Capture the cell that displays the provided text and extract its (X, Y) central coordinate. 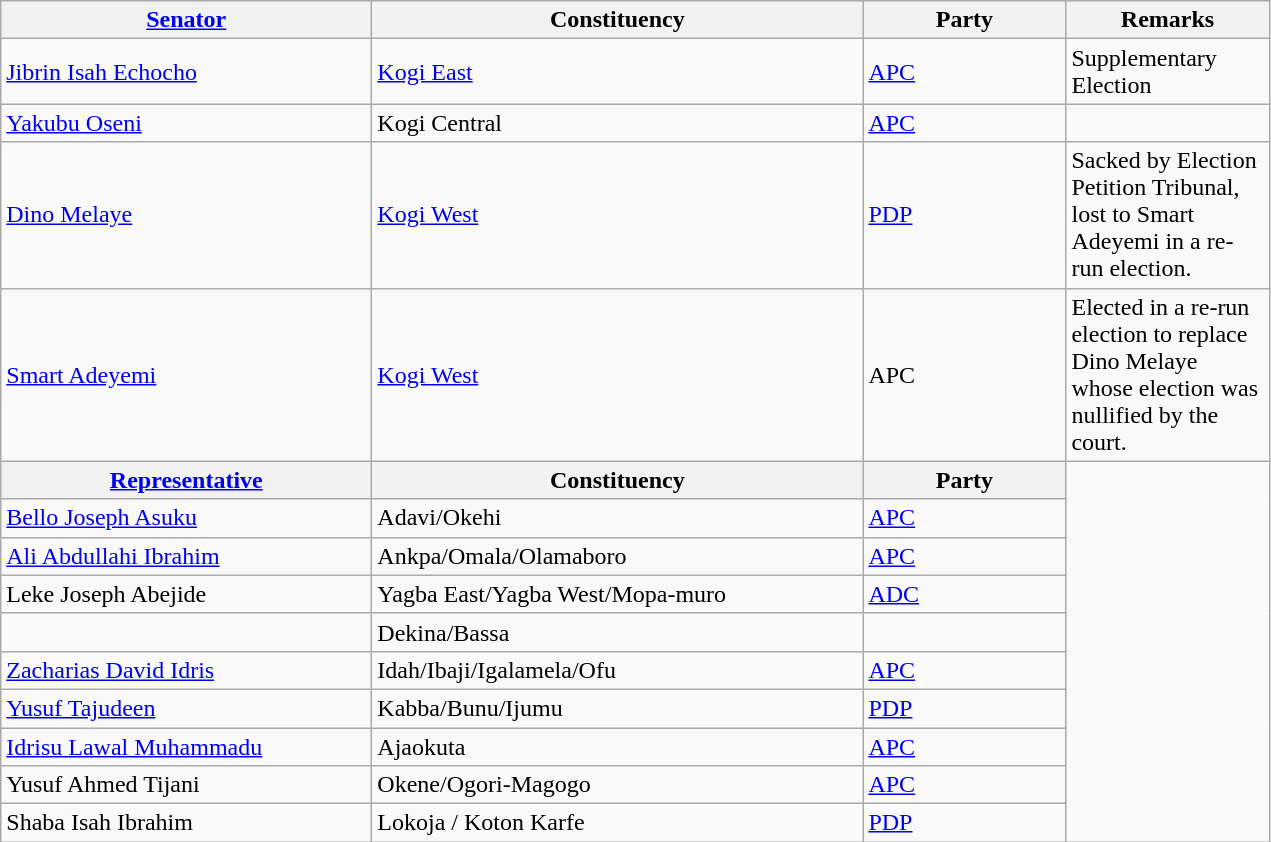
Idah/Ibaji/Igalamela/Ofu (618, 670)
Bello Joseph Asuku (186, 518)
Supplementary Election (1168, 72)
Dekina/Bassa (618, 632)
Ajaokuta (618, 747)
Representative (186, 480)
Yakubu Oseni (186, 123)
Yusuf Tajudeen (186, 708)
Elected in a re-run election to replace Dino Melaye whose election was nullified by the court. (1168, 374)
Remarks (1168, 20)
Shaba Isah Ibrahim (186, 823)
ADC (964, 594)
Kogi Central (618, 123)
Dino Melaye (186, 215)
Jibrin Isah Echocho (186, 72)
Smart Adeyemi (186, 374)
Leke Joseph Abejide (186, 594)
Senator (186, 20)
Lokoja / Koton Karfe (618, 823)
Idrisu Lawal Muhammadu (186, 747)
Okene/Ogori-Magogo (618, 785)
Adavi/Okehi (618, 518)
Kabba/Bunu/Ijumu (618, 708)
Sacked by Election Petition Tribunal, lost to Smart Adeyemi in a re-run election. (1168, 215)
Yagba East/Yagba West/Mopa-muro (618, 594)
Yusuf Ahmed Tijani (186, 785)
Kogi East (618, 72)
Zacharias David Idris (186, 670)
Ankpa/Omala/Olamaboro (618, 556)
Ali Abdullahi Ibrahim (186, 556)
